Search for the cell housing the specified text and yield its [X, Y] center coordinate. 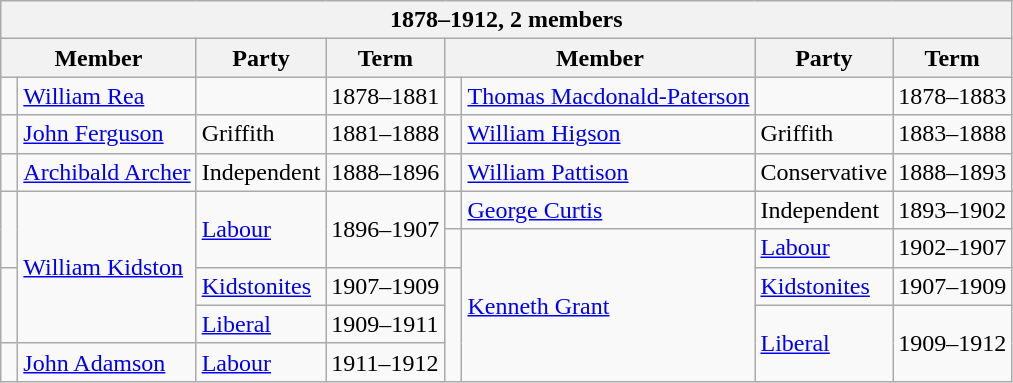
1888–1896 [386, 172]
1893–1902 [952, 210]
John Ferguson [107, 134]
1902–1907 [952, 248]
William Higson [608, 134]
1881–1888 [386, 134]
1883–1888 [952, 134]
Conservative [824, 172]
William Rea [107, 96]
William Kidston [107, 267]
1909–1912 [952, 343]
1888–1893 [952, 172]
1878–1881 [386, 96]
1878–1912, 2 members [506, 20]
1909–1911 [386, 324]
Archibald Archer [107, 172]
1911–1912 [386, 362]
1896–1907 [386, 229]
John Adamson [107, 362]
Thomas Macdonald-Paterson [608, 96]
1878–1883 [952, 96]
George Curtis [608, 210]
William Pattison [608, 172]
Kenneth Grant [608, 305]
